Output the [x, y] coordinate of the center of the cell containing the given text.  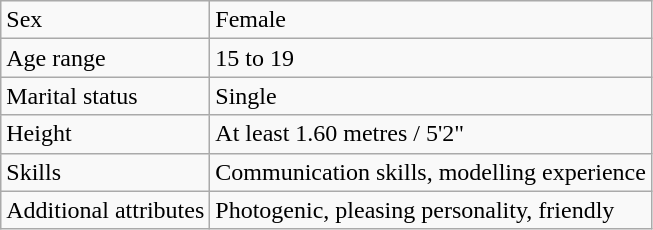
Photogenic, pleasing personality, friendly [431, 210]
Communication skills, modelling experience [431, 172]
Marital status [106, 96]
Sex [106, 20]
Height [106, 134]
Additional attributes [106, 210]
Skills [106, 172]
Age range [106, 58]
Single [431, 96]
Female [431, 20]
At least 1.60 metres / 5'2" [431, 134]
15 to 19 [431, 58]
